Scan for the cell matching the given text and deliver its [X, Y] coordinate at center. 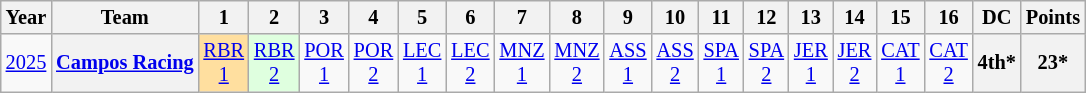
8 [576, 17]
ASS2 [674, 63]
13 [811, 17]
LEC2 [470, 63]
Points [1053, 17]
9 [628, 17]
POR2 [374, 63]
11 [722, 17]
CAT1 [900, 63]
MNZ2 [576, 63]
CAT2 [948, 63]
LEC1 [422, 63]
12 [766, 17]
1 [223, 17]
14 [855, 17]
POR1 [324, 63]
6 [470, 17]
5 [422, 17]
10 [674, 17]
RBR2 [274, 63]
16 [948, 17]
15 [900, 17]
ASS1 [628, 63]
Team [124, 17]
MNZ1 [522, 63]
SPA1 [722, 63]
4 [374, 17]
4th* [997, 63]
JER1 [811, 63]
SPA2 [766, 63]
3 [324, 17]
2025 [26, 63]
Year [26, 17]
RBR1 [223, 63]
Campos Racing [124, 63]
DC [997, 17]
2 [274, 17]
23* [1053, 63]
7 [522, 17]
JER2 [855, 63]
